Capture the cell that displays the provided text and extract its (X, Y) central coordinate. 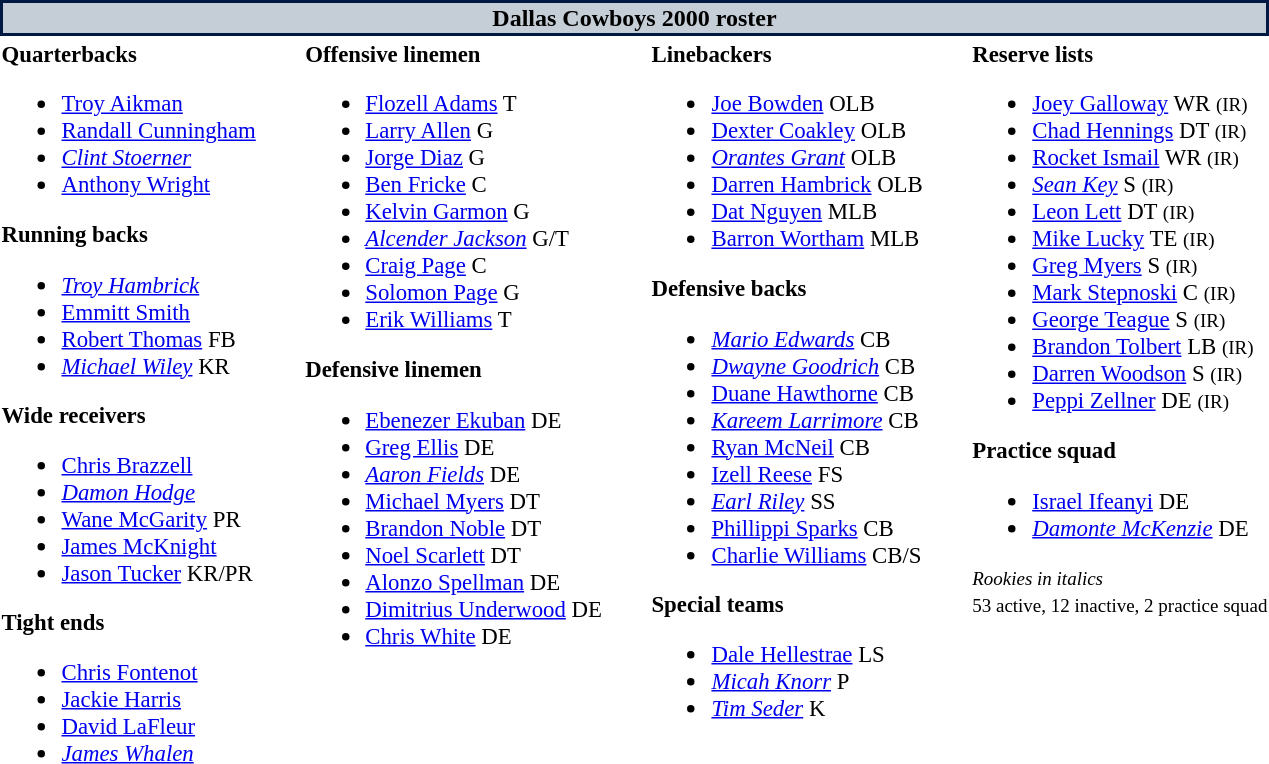
Dallas Cowboys 2000 roster (634, 18)
